From the cell containing the given text, extract its center point as (x, y) coordinate. 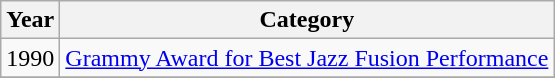
Category (307, 20)
Year (30, 20)
Grammy Award for Best Jazz Fusion Performance (307, 58)
1990 (30, 58)
